For the text-containing cell, return its midpoint in [x, y] coordinate format. 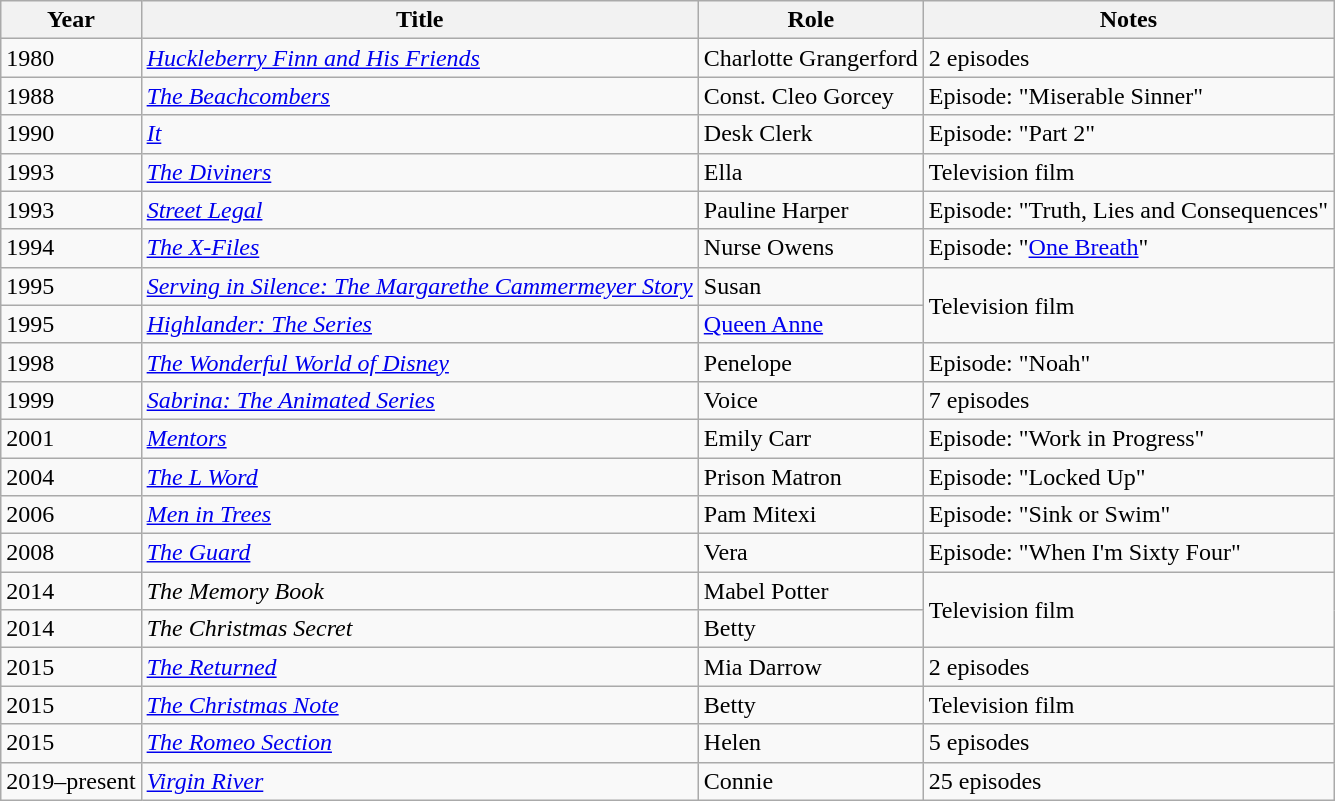
Episode: "Locked Up" [1128, 477]
Episode: "Noah" [1128, 362]
Street Legal [420, 210]
Vera [810, 553]
Nurse Owens [810, 248]
The Memory Book [420, 591]
The Christmas Secret [420, 629]
Helen [810, 743]
1994 [71, 248]
Episode: "Miserable Sinner" [1128, 96]
Mabel Potter [810, 591]
Susan [810, 286]
1980 [71, 58]
Notes [1128, 20]
Voice [810, 400]
2001 [71, 438]
1990 [71, 134]
Mentors [420, 438]
The Beachcombers [420, 96]
Title [420, 20]
The Returned [420, 667]
Ella [810, 172]
Virgin River [420, 781]
The X-Files [420, 248]
The Wonderful World of Disney [420, 362]
The Guard [420, 553]
The Romeo Section [420, 743]
Pauline Harper [810, 210]
Connie [810, 781]
Pam Mitexi [810, 515]
1988 [71, 96]
Episode: "Sink or Swim" [1128, 515]
5 episodes [1128, 743]
Year [71, 20]
Episode: "Part 2" [1128, 134]
Sabrina: The Animated Series [420, 400]
Penelope [810, 362]
2004 [71, 477]
Desk Clerk [810, 134]
2006 [71, 515]
Queen Anne [810, 324]
The L Word [420, 477]
Emily Carr [810, 438]
Episode: "When I'm Sixty Four" [1128, 553]
The Diviners [420, 172]
Episode: "Truth, Lies and Consequences" [1128, 210]
Const. Cleo Gorcey [810, 96]
It [420, 134]
25 episodes [1128, 781]
Charlotte Grangerford [810, 58]
The Christmas Note [420, 705]
Huckleberry Finn and His Friends [420, 58]
Serving in Silence: The Margarethe Cammermeyer Story [420, 286]
Mia Darrow [810, 667]
7 episodes [1128, 400]
1998 [71, 362]
Role [810, 20]
Highlander: The Series [420, 324]
2008 [71, 553]
2019–present [71, 781]
Episode: "One Breath" [1128, 248]
1999 [71, 400]
Men in Trees [420, 515]
Episode: "Work in Progress" [1128, 438]
Prison Matron [810, 477]
